Identify which cell holds the provided text, then report its (x, y) central coordinate. 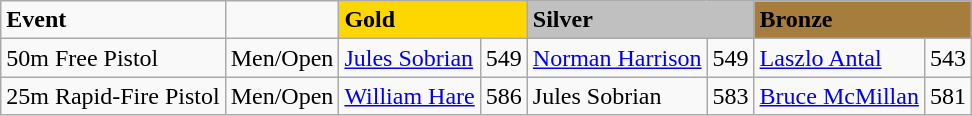
Laszlo Antal (839, 58)
Norman Harrison (617, 58)
William Hare (410, 96)
583 (730, 96)
Gold (433, 20)
50m Free Pistol (113, 58)
543 (948, 58)
Bronze (862, 20)
586 (504, 96)
581 (948, 96)
Bruce McMillan (839, 96)
Event (113, 20)
Silver (640, 20)
25m Rapid-Fire Pistol (113, 96)
